Return (x, y) of the center of cell containing provided text 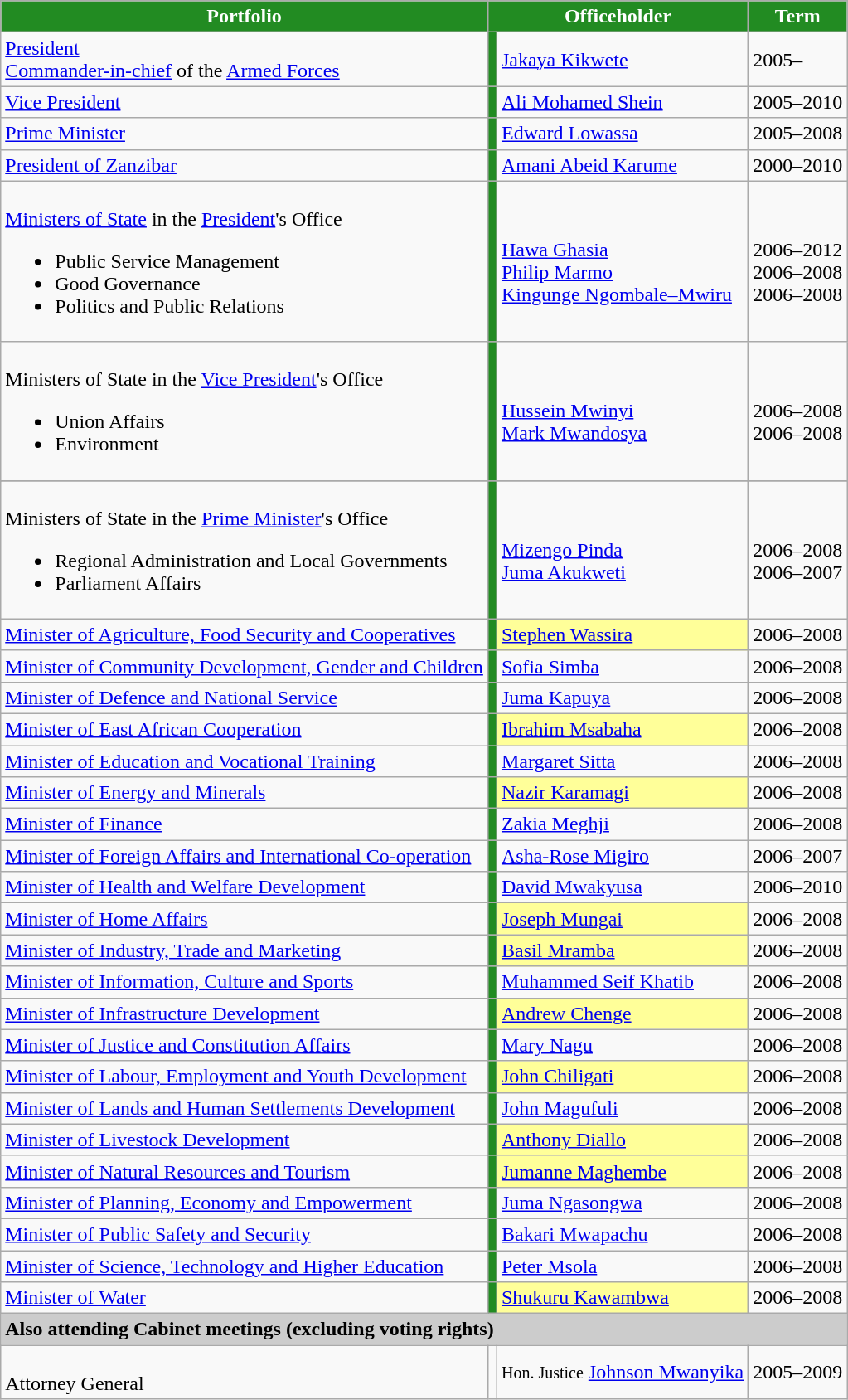
Bakari Mwapachu (622, 1234)
Minister of East African Cooperation (245, 729)
Minister of Defence and National Service (245, 698)
2005–2009 (797, 1372)
Ministers of State in the President's OfficePublic Service ManagementGood GovernancePolitics and Public Relations (245, 261)
Hon. Justice Johnson Mwanyika (622, 1372)
Minister of Livestock Development (245, 1140)
Hawa Ghasia Philip Marmo Kingunge Ngombale–Mwiru (622, 261)
Minister of Education and Vocational Training (245, 761)
Minister of Information, Culture and Sports (245, 982)
Minister of Lands and Human Settlements Development (245, 1108)
Portfolio (245, 17)
Minister of Health and Welfare Development (245, 887)
Anthony Diallo (622, 1140)
Stephen Wassira (622, 634)
2006–2007 (797, 856)
Officeholder (618, 17)
Minister of Justice and Constitution Affairs (245, 1045)
Minister of Water (245, 1298)
Edward Lowassa (622, 134)
Ali Mohamed Shein (622, 102)
Minister of Public Safety and Security (245, 1234)
John Magufuli (622, 1108)
Joseph Mungai (622, 919)
2006–2008 2006–2008 (797, 411)
Term (797, 17)
Peter Msola (622, 1266)
Nazir Karamagi (622, 793)
Jumanne Maghembe (622, 1171)
Mary Nagu (622, 1045)
John Chiligati (622, 1077)
Attorney General (245, 1372)
2005– (797, 60)
2005–2008 (797, 134)
Minister of Infrastructure Development (245, 1014)
2006–2010 (797, 887)
Hussein Mwinyi Mark Mwandosya (622, 411)
PresidentCommander-in-chief of the Armed Forces (245, 60)
2000–2010 (797, 165)
Sofia Simba (622, 666)
Ministers of State in the Prime Minister's OfficeRegional Administration and Local GovernmentsParliament Affairs (245, 549)
Also attending Cabinet meetings (excluding voting rights) (424, 1330)
Minister of Foreign Affairs and International Co-operation (245, 856)
David Mwakyusa (622, 887)
Juma Kapuya (622, 698)
2005–2010 (797, 102)
Minister of Finance (245, 824)
Prime Minister (245, 134)
Mizengo Pinda Juma Akukweti (622, 549)
Minister of Natural Resources and Tourism (245, 1171)
2006–2012 2006–2008 2006–2008 (797, 261)
Minister of Science, Technology and Higher Education (245, 1266)
Vice President (245, 102)
Minister of Industry, Trade and Marketing (245, 950)
Ministers of State in the Vice President's OfficeUnion AffairsEnvironment (245, 411)
Jakaya Kikwete (622, 60)
Andrew Chenge (622, 1014)
Juma Ngasongwa (622, 1203)
Zakia Meghji (622, 824)
Minister of Labour, Employment and Youth Development (245, 1077)
Margaret Sitta (622, 761)
2006–2008 2006–2007 (797, 549)
Minister of Home Affairs (245, 919)
Amani Abeid Karume (622, 165)
Asha-Rose Migiro (622, 856)
Minister of Agriculture, Food Security and Cooperatives (245, 634)
Minister of Community Development, Gender and Children (245, 666)
Ibrahim Msabaha (622, 729)
Basil Mramba (622, 950)
Minister of Energy and Minerals (245, 793)
President of Zanzibar (245, 165)
Muhammed Seif Khatib (622, 982)
Shukuru Kawambwa (622, 1298)
Minister of Planning, Economy and Empowerment (245, 1203)
